Scan for the cell matching the given text and deliver its [x, y] coordinate at center. 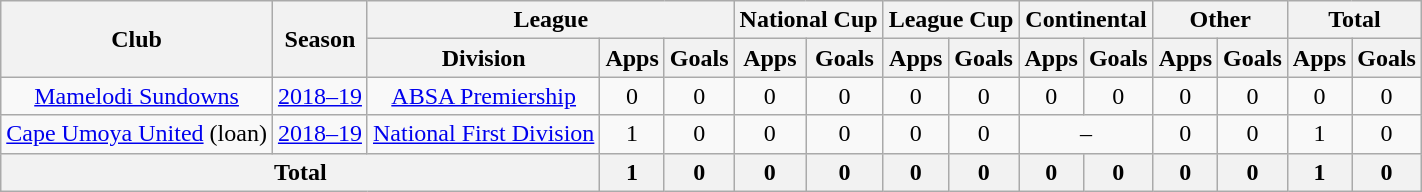
National Cup [808, 20]
– [1086, 134]
Club [137, 39]
League Cup [951, 20]
Season [320, 39]
League [550, 20]
Continental [1086, 20]
National First Division [483, 134]
Division [483, 58]
ABSA Premiership [483, 96]
Cape Umoya United (loan) [137, 134]
Other [1220, 20]
Mamelodi Sundowns [137, 96]
